Find where the given text appears and provide that cell's center as [X, Y] coordinate. 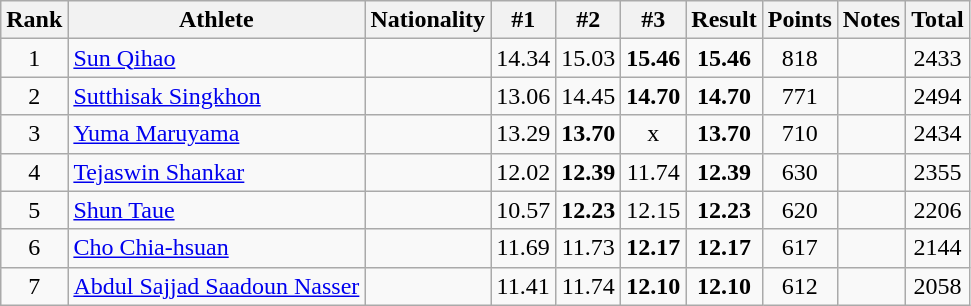
Sun Qihao [216, 58]
12.02 [524, 172]
15.03 [588, 58]
Total [938, 20]
1 [34, 58]
2355 [938, 172]
12.15 [654, 210]
10.57 [524, 210]
630 [800, 172]
2058 [938, 286]
Tejaswin Shankar [216, 172]
Rank [34, 20]
818 [800, 58]
14.34 [524, 58]
#3 [654, 20]
11.41 [524, 286]
11.73 [588, 248]
5 [34, 210]
Sutthisak Singkhon [216, 96]
14.45 [588, 96]
#2 [588, 20]
612 [800, 286]
2434 [938, 134]
Abdul Sajjad Saadoun Nasser [216, 286]
Nationality [428, 20]
4 [34, 172]
Notes [871, 20]
Shun Taue [216, 210]
620 [800, 210]
Yuma Maruyama [216, 134]
2206 [938, 210]
#1 [524, 20]
6 [34, 248]
710 [800, 134]
11.69 [524, 248]
x [654, 134]
617 [800, 248]
Cho Chia-hsuan [216, 248]
13.06 [524, 96]
2144 [938, 248]
2494 [938, 96]
3 [34, 134]
13.29 [524, 134]
771 [800, 96]
2 [34, 96]
Points [800, 20]
Result [724, 20]
2433 [938, 58]
7 [34, 286]
Athlete [216, 20]
